Find where the given text appears and provide that cell's center as [X, Y] coordinate. 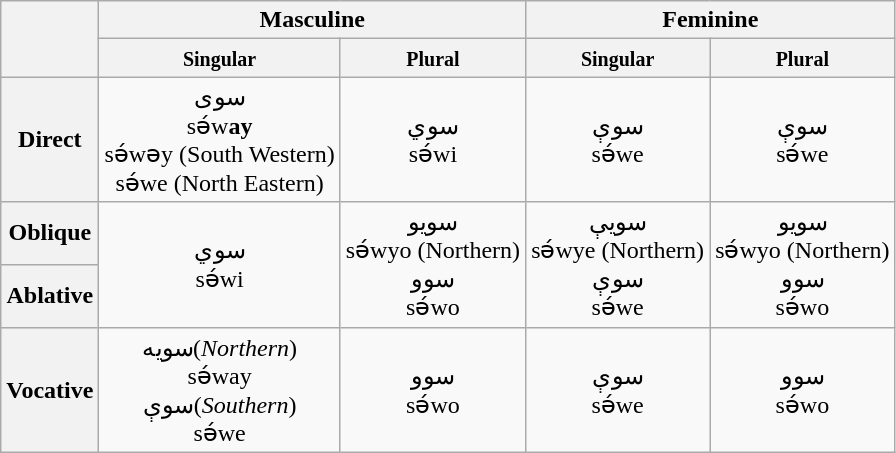
Ablative [50, 296]
سویsə́waysə́wəy (South Western)sə́we (North Eastern) [220, 140]
Direct [50, 140]
سویې sə́wye (Northern)سوېsə́we [618, 264]
Oblique [50, 234]
Feminine [710, 20]
سویه(Northern)sə́wayسوې(Southern)sə́we [220, 390]
Vocative [50, 390]
Masculine [312, 20]
